Return (X, Y) of the center of cell containing provided text 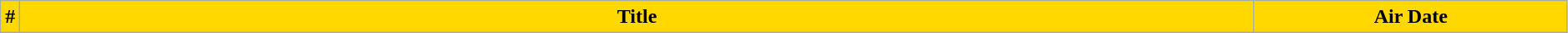
Title (637, 17)
Air Date (1410, 17)
# (10, 17)
